Capture the cell that displays the provided text and extract its (x, y) central coordinate. 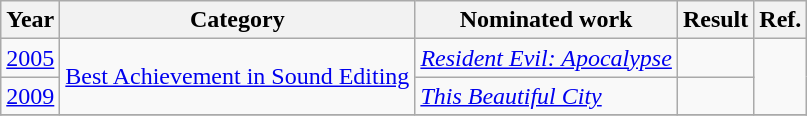
2009 (30, 96)
Nominated work (546, 20)
Ref. (780, 20)
Best Achievement in Sound Editing (238, 77)
Category (238, 20)
This Beautiful City (546, 96)
Year (30, 20)
2005 (30, 58)
Result (715, 20)
Resident Evil: Apocalypse (546, 58)
